Return the (X, Y) coordinate for the center point of the cell that contains the specified text.  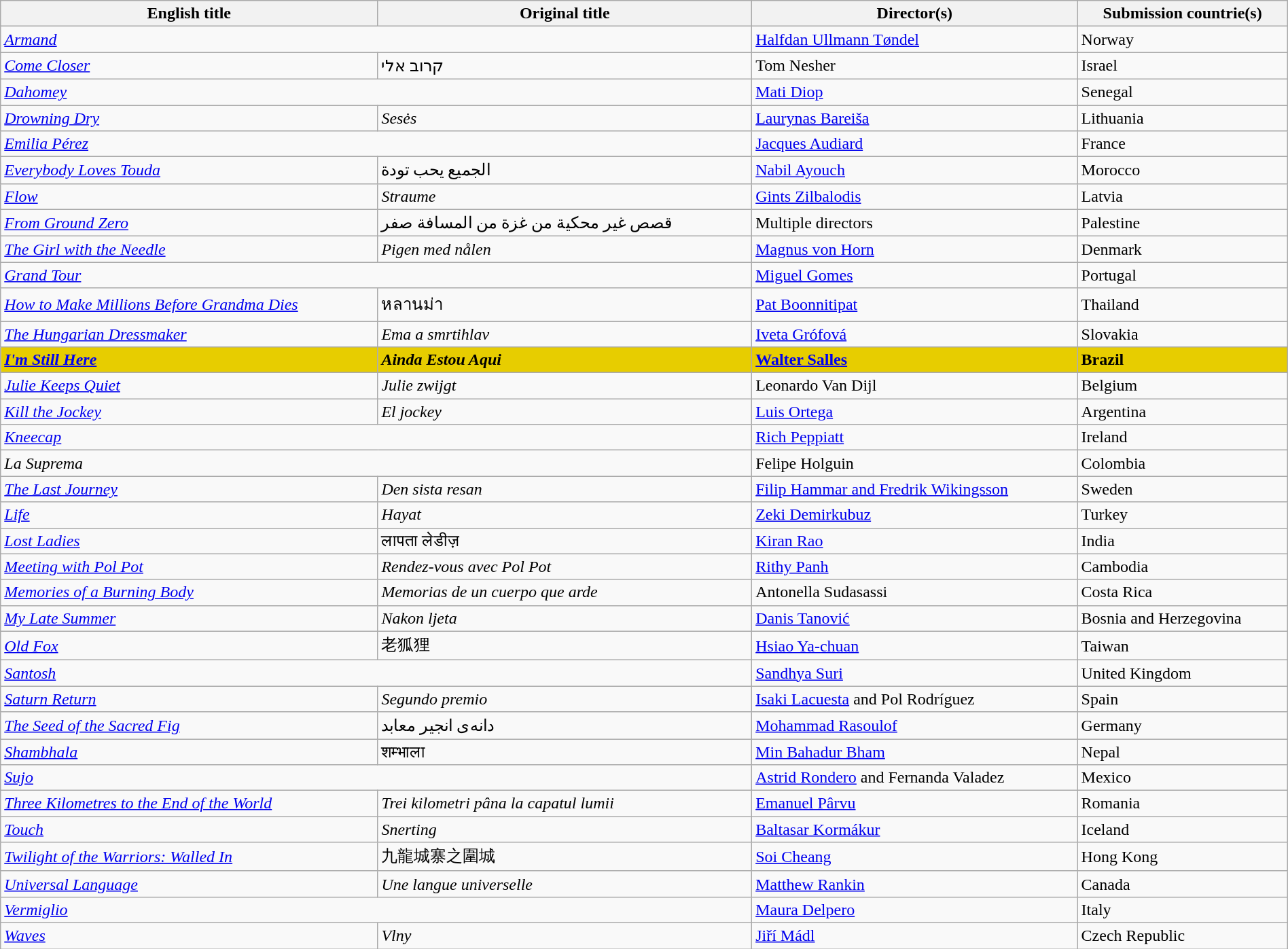
Universal Language (189, 884)
Miguel Gomes (914, 275)
Senegal (1182, 92)
Kiran Rao (914, 541)
Hayat (565, 515)
Santosh (376, 673)
Armand (376, 39)
Trei kilometri pâna la capatul lumii (565, 804)
The Last Journey (189, 489)
Jiří Mádl (914, 935)
Sweden (1182, 489)
دانه‌ی انجیر معابد (565, 726)
Memories of a Burning Body (189, 592)
Luis Ortega (914, 412)
How to Make Millions Before Grandma Dies (189, 304)
Touch (189, 829)
Snerting (565, 829)
Mexico (1182, 778)
Pat Boonnitipat (914, 304)
Palestine (1182, 223)
Une langue universelle (565, 884)
La Suprema (376, 463)
Israel (1182, 66)
Emanuel Pârvu (914, 804)
Kneecap (376, 437)
United Kingdom (1182, 673)
Julie Keeps Quiet (189, 386)
Norway (1182, 39)
From Ground Zero (189, 223)
Halfdan Ullmann Tøndel (914, 39)
Hsiao Ya-chuan (914, 645)
หลานม่า (565, 304)
Magnus von Horn (914, 249)
Iceland (1182, 829)
Laurynas Bareiša (914, 118)
Matthew Rankin (914, 884)
Morocco (1182, 171)
Min Bahadur Bham (914, 752)
Director(s) (914, 14)
Multiple directors (914, 223)
Sesės (565, 118)
Czech Republic (1182, 935)
الجميع يحب تودة (565, 171)
Argentina (1182, 412)
九龍城寨之圍城 (565, 857)
Grand Tour (376, 275)
Romania (1182, 804)
The Hungarian Dressmaker (189, 334)
Dahomey (376, 92)
Gints Zilbalodis (914, 196)
Jacques Audiard (914, 144)
Canada (1182, 884)
Vlny (565, 935)
Come Closer (189, 66)
Bosnia and Herzegovina (1182, 618)
Isaki Lacuesta and Pol Rodríguez (914, 699)
Life (189, 515)
Zeki Demirkubuz (914, 515)
Baltasar Kormákur (914, 829)
Shambhala (189, 752)
I'm Still Here (189, 360)
Nakon ljeta (565, 618)
قصص غير محكية من غزة من المسافة صفر (565, 223)
Hong Kong (1182, 857)
Lithuania (1182, 118)
קרוב אלי (565, 66)
Danis Tanović (914, 618)
शम्भाला (565, 752)
Ainda Estou Aqui (565, 360)
Denmark (1182, 249)
लापता लेडीज़ (565, 541)
Segundo premio (565, 699)
Lost Ladies (189, 541)
Drowning Dry (189, 118)
India (1182, 541)
Germany (1182, 726)
Three Kilometres to the End of the World (189, 804)
The Seed of the Sacred Fig (189, 726)
The Girl with the Needle (189, 249)
Turkey (1182, 515)
Sandhya Suri (914, 673)
Meeting with Pol Pot (189, 567)
El jockey (565, 412)
Ema a smrtihlav (565, 334)
Straume (565, 196)
Twilight of the Warriors: Walled In (189, 857)
Nepal (1182, 752)
Antonella Sudasassi (914, 592)
Tom Nesher (914, 66)
Ireland (1182, 437)
Everybody Loves Touda (189, 171)
Waves (189, 935)
Rendez-vous avec Pol Pot (565, 567)
Sujo (376, 778)
Portugal (1182, 275)
Spain (1182, 699)
English title (189, 14)
Cambodia (1182, 567)
老狐狸 (565, 645)
Leonardo Van Dijl (914, 386)
Costa Rica (1182, 592)
Submission countrie(s) (1182, 14)
Brazil (1182, 360)
Colombia (1182, 463)
Nabil Ayouch (914, 171)
Kill the Jockey (189, 412)
Belgium (1182, 386)
Iveta Grófová (914, 334)
Maura Delpero (914, 910)
Mohammad Rasoulof (914, 726)
Old Fox (189, 645)
Flow (189, 196)
Pigen med nålen (565, 249)
France (1182, 144)
Slovakia (1182, 334)
Original title (565, 14)
My Late Summer (189, 618)
Rich Peppiatt (914, 437)
Rithy Panh (914, 567)
Taiwan (1182, 645)
Vermiglio (376, 910)
Thailand (1182, 304)
Latvia (1182, 196)
Mati Diop (914, 92)
Walter Salles (914, 360)
Felipe Holguin (914, 463)
Astrid Rondero and Fernanda Valadez (914, 778)
Soi Cheang (914, 857)
Italy (1182, 910)
Emilia Pérez (376, 144)
Saturn Return (189, 699)
Filip Hammar and Fredrik Wikingsson (914, 489)
Den sista resan (565, 489)
Memorias de un cuerpo que arde (565, 592)
Julie zwijgt (565, 386)
